Scan for the cell matching the given text and deliver its (x, y) coordinate at center. 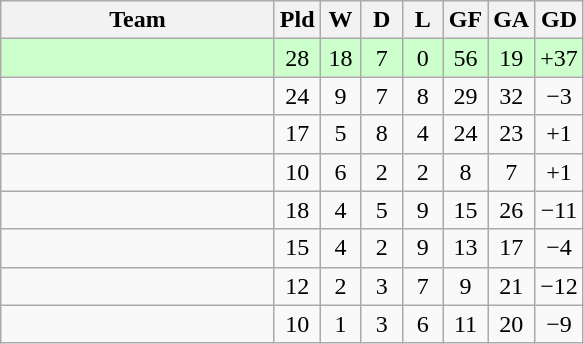
GF (465, 20)
29 (465, 96)
−3 (560, 96)
0 (422, 58)
Team (138, 20)
1 (340, 324)
21 (512, 286)
13 (465, 248)
19 (512, 58)
GD (560, 20)
D (382, 20)
56 (465, 58)
11 (465, 324)
23 (512, 134)
−4 (560, 248)
W (340, 20)
20 (512, 324)
12 (297, 286)
26 (512, 210)
32 (512, 96)
−9 (560, 324)
−12 (560, 286)
L (422, 20)
+37 (560, 58)
−11 (560, 210)
Pld (297, 20)
GA (512, 20)
28 (297, 58)
